Search for the cell housing the specified text and yield its (X, Y) center coordinate. 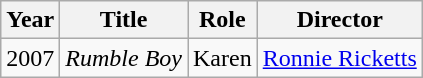
2007 (30, 58)
Ronnie Ricketts (340, 58)
Karen (223, 58)
Rumble Boy (124, 58)
Role (223, 20)
Year (30, 20)
Title (124, 20)
Director (340, 20)
